Locate the cell with the specified text and output its (x, y) center coordinate. 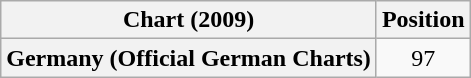
Position (423, 20)
97 (423, 58)
Germany (Official German Charts) (189, 58)
Chart (2009) (189, 20)
